From the cell containing the given text, extract its center point as [x, y] coordinate. 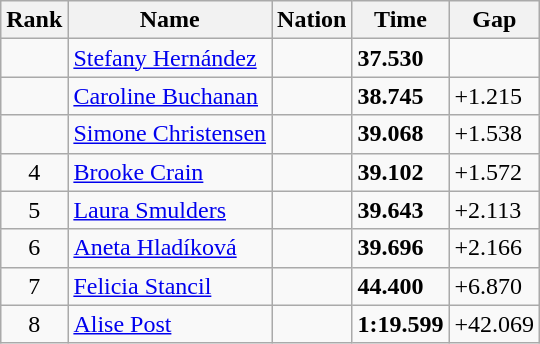
Stefany Hernández [170, 58]
+1.572 [494, 172]
5 [34, 210]
1:19.599 [400, 324]
39.643 [400, 210]
+1.215 [494, 96]
38.745 [400, 96]
+2.166 [494, 248]
+1.538 [494, 134]
Caroline Buchanan [170, 96]
+6.870 [494, 286]
6 [34, 248]
39.102 [400, 172]
Rank [34, 20]
7 [34, 286]
44.400 [400, 286]
Laura Smulders [170, 210]
+42.069 [494, 324]
Time [400, 20]
8 [34, 324]
+2.113 [494, 210]
Alise Post [170, 324]
Simone Christensen [170, 134]
Nation [312, 20]
39.068 [400, 134]
4 [34, 172]
Gap [494, 20]
37.530 [400, 58]
Aneta Hladíková [170, 248]
Name [170, 20]
Brooke Crain [170, 172]
39.696 [400, 248]
Felicia Stancil [170, 286]
